Provide the [X, Y] coordinate of the cell's center where the given text is located.  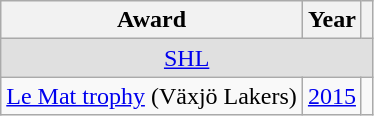
Le Mat trophy (Växjö Lakers) [152, 96]
SHL [187, 58]
Award [152, 20]
2015 [332, 96]
Year [332, 20]
